Extract the (x, y) coordinate from the center of the cell holding the provided text.  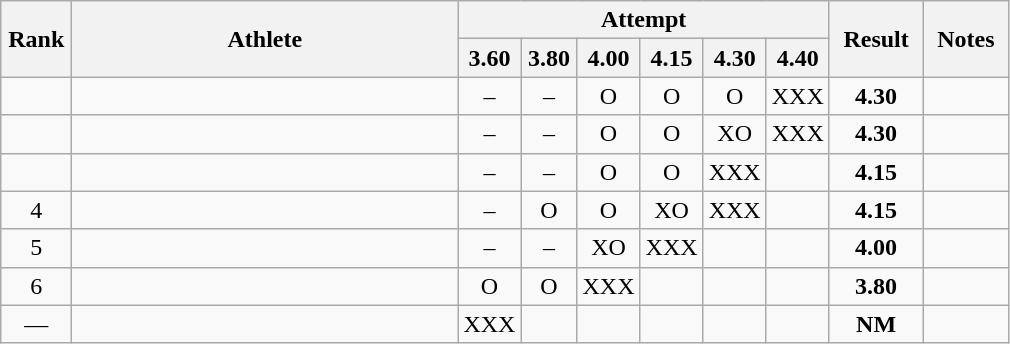
Attempt (644, 20)
5 (36, 248)
— (36, 324)
NM (876, 324)
Rank (36, 39)
3.60 (490, 58)
Athlete (265, 39)
Result (876, 39)
4.40 (798, 58)
4 (36, 210)
6 (36, 286)
Notes (966, 39)
